Locate the cell with the specified text and output its [X, Y] center coordinate. 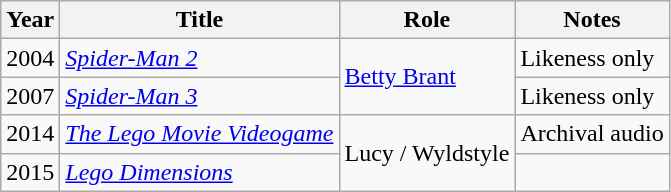
Year [30, 20]
2014 [30, 134]
Lucy / Wyldstyle [427, 153]
The Lego Movie Videogame [200, 134]
Spider-Man 2 [200, 58]
Betty Brant [427, 77]
2007 [30, 96]
2015 [30, 172]
Archival audio [592, 134]
Lego Dimensions [200, 172]
Role [427, 20]
Spider-Man 3 [200, 96]
Notes [592, 20]
Title [200, 20]
2004 [30, 58]
